Return (x, y) of the center of cell containing provided text 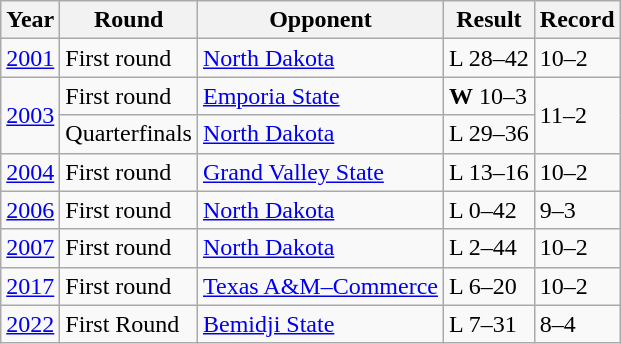
First Round (129, 324)
Opponent (320, 20)
L 0–42 (488, 210)
Texas A&M–Commerce (320, 286)
L 7–31 (488, 324)
Record (577, 20)
L 13–16 (488, 172)
Quarterfinals (129, 134)
11–2 (577, 115)
L 6–20 (488, 286)
2003 (30, 115)
2006 (30, 210)
2001 (30, 58)
Emporia State (320, 96)
L 28–42 (488, 58)
Year (30, 20)
2022 (30, 324)
Grand Valley State (320, 172)
L 2–44 (488, 248)
Round (129, 20)
2007 (30, 248)
8–4 (577, 324)
9–3 (577, 210)
Result (488, 20)
2004 (30, 172)
L 29–36 (488, 134)
Bemidji State (320, 324)
2017 (30, 286)
W 10–3 (488, 96)
